Find where the given text appears and provide that cell's center as [x, y] coordinate. 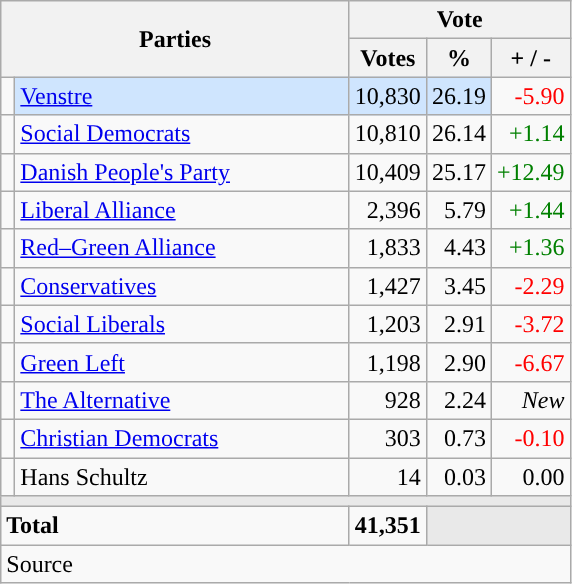
928 [388, 400]
+1.14 [530, 134]
-2.29 [530, 286]
Liberal Alliance [182, 210]
Votes [388, 58]
+12.49 [530, 172]
Parties [176, 39]
Venstre [182, 96]
2,396 [388, 210]
0.73 [458, 438]
2.90 [458, 362]
+ / - [530, 58]
0.03 [458, 477]
1,203 [388, 324]
1,198 [388, 362]
% [458, 58]
10,810 [388, 134]
41,351 [388, 526]
Green Left [182, 362]
303 [388, 438]
New [530, 400]
-6.67 [530, 362]
4.43 [458, 248]
10,830 [388, 96]
Social Democrats [182, 134]
26.19 [458, 96]
3.45 [458, 286]
+1.44 [530, 210]
Red–Green Alliance [182, 248]
Danish People's Party [182, 172]
Christian Democrats [182, 438]
10,409 [388, 172]
The Alternative [182, 400]
2.91 [458, 324]
5.79 [458, 210]
Total [176, 526]
Hans Schultz [182, 477]
Vote [460, 20]
-5.90 [530, 96]
Conservatives [182, 286]
-3.72 [530, 324]
Social Liberals [182, 324]
25.17 [458, 172]
-0.10 [530, 438]
14 [388, 477]
1,833 [388, 248]
2.24 [458, 400]
0.00 [530, 477]
26.14 [458, 134]
+1.36 [530, 248]
Source [286, 564]
1,427 [388, 286]
